Provide the (X, Y) coordinate of the cell's center where the given text is located.  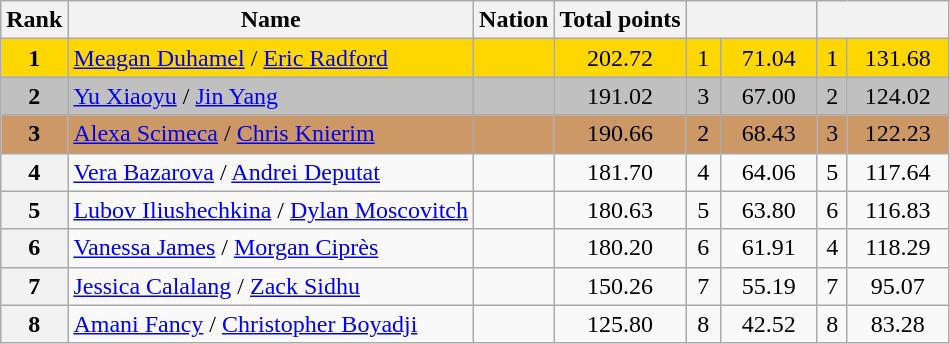
150.26 (620, 286)
42.52 (768, 324)
Total points (620, 20)
Vera Bazarova / Andrei Deputat (271, 172)
180.63 (620, 210)
181.70 (620, 172)
83.28 (898, 324)
124.02 (898, 96)
116.83 (898, 210)
68.43 (768, 134)
180.20 (620, 248)
Vanessa James / Morgan Ciprès (271, 248)
71.04 (768, 58)
202.72 (620, 58)
67.00 (768, 96)
118.29 (898, 248)
Meagan Duhamel / Eric Radford (271, 58)
Yu Xiaoyu / Jin Yang (271, 96)
190.66 (620, 134)
131.68 (898, 58)
125.80 (620, 324)
61.91 (768, 248)
Alexa Scimeca / Chris Knierim (271, 134)
63.80 (768, 210)
122.23 (898, 134)
95.07 (898, 286)
Rank (34, 20)
191.02 (620, 96)
Jessica Calalang / Zack Sidhu (271, 286)
Nation (514, 20)
64.06 (768, 172)
117.64 (898, 172)
Amani Fancy / Christopher Boyadji (271, 324)
Lubov Iliushechkina / Dylan Moscovitch (271, 210)
55.19 (768, 286)
Name (271, 20)
